Detect which cell encompasses the target text, then output its [x, y] center coordinate. 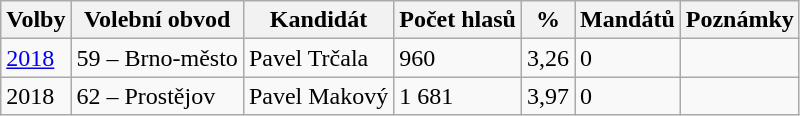
Poznámky [740, 20]
3,26 [548, 58]
3,97 [548, 96]
Volby [36, 20]
1 681 [458, 96]
Mandátů [628, 20]
Počet hlasů [458, 20]
59 – Brno-město [157, 58]
Pavel Makový [318, 96]
Pavel Trčala [318, 58]
Volební obvod [157, 20]
960 [458, 58]
62 – Prostějov [157, 96]
Kandidát [318, 20]
% [548, 20]
